Determine the (X, Y) coordinate at the center of the cell enclosing the given text.  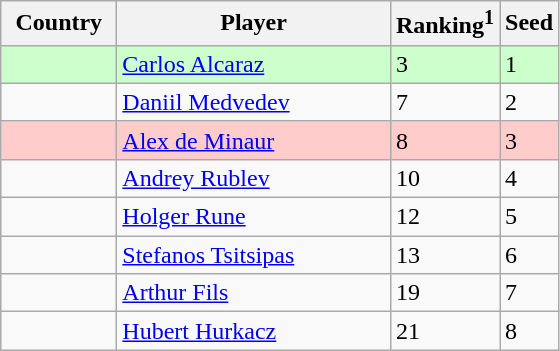
5 (530, 217)
12 (444, 217)
Carlos Alcaraz (254, 64)
10 (444, 178)
Andrey Rublev (254, 178)
Country (59, 24)
Hubert Hurkacz (254, 331)
Stefanos Tsitsipas (254, 255)
13 (444, 255)
2 (530, 102)
Seed (530, 24)
19 (444, 293)
Alex de Minaur (254, 140)
6 (530, 255)
Daniil Medvedev (254, 102)
Holger Rune (254, 217)
Ranking1 (444, 24)
1 (530, 64)
21 (444, 331)
Player (254, 24)
4 (530, 178)
Arthur Fils (254, 293)
